Capture the cell that displays the provided text and extract its (X, Y) central coordinate. 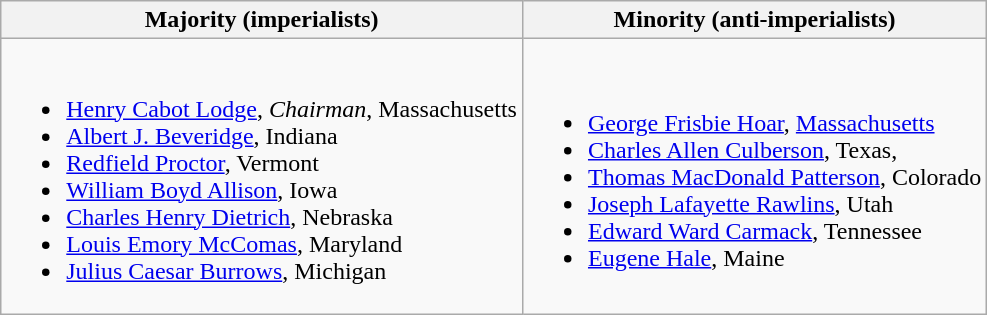
Majority (imperialists) (262, 20)
Minority (anti-imperialists) (754, 20)
